Search for the cell housing the specified text and yield its (x, y) center coordinate. 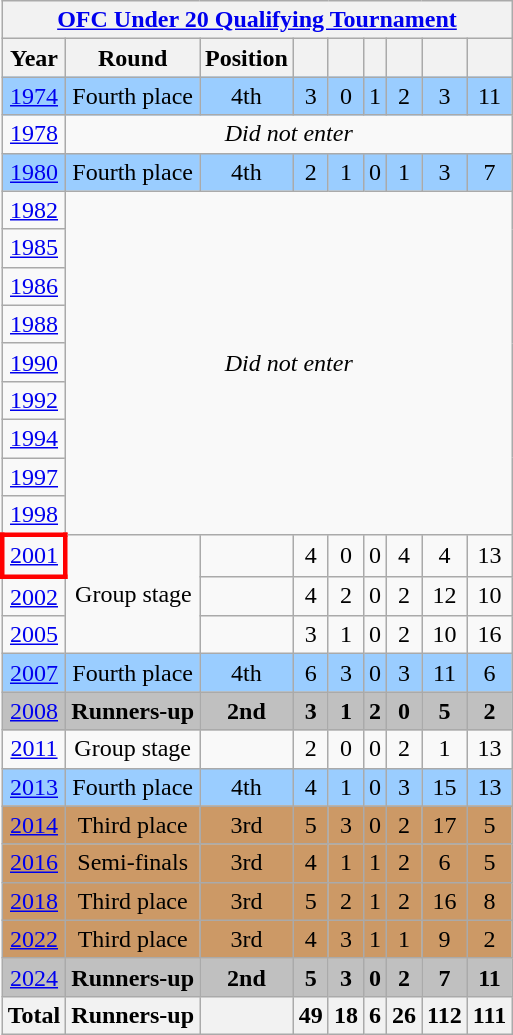
26 (404, 1015)
12 (445, 596)
2011 (34, 749)
1994 (34, 438)
2007 (34, 673)
2022 (34, 939)
1985 (34, 248)
OFC Under 20 Qualifying Tournament (256, 20)
112 (445, 1015)
2002 (34, 596)
Semi-finals (133, 863)
Year (34, 58)
111 (489, 1015)
1997 (34, 477)
1982 (34, 210)
2008 (34, 711)
2024 (34, 977)
18 (346, 1015)
Total (34, 1015)
1992 (34, 400)
15 (445, 787)
1978 (34, 134)
17 (445, 825)
8 (489, 901)
1986 (34, 286)
Round (133, 58)
2013 (34, 787)
1974 (34, 96)
2005 (34, 635)
1990 (34, 362)
1998 (34, 516)
2001 (34, 556)
1980 (34, 172)
2014 (34, 825)
2018 (34, 901)
1988 (34, 324)
2016 (34, 863)
Position (247, 58)
49 (310, 1015)
9 (445, 939)
